Identify which cell holds the provided text, then report its (x, y) central coordinate. 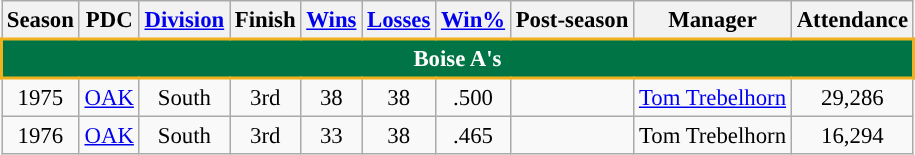
Season (41, 20)
Win% (474, 20)
Attendance (852, 20)
Post-season (572, 20)
PDC (109, 20)
Manager (713, 20)
Finish (266, 20)
29,286 (852, 97)
33 (332, 136)
Wins (332, 20)
.465 (474, 136)
Boise A's (458, 58)
.500 (474, 97)
16,294 (852, 136)
Losses (399, 20)
1976 (41, 136)
Division (184, 20)
1975 (41, 97)
